Search for the cell housing the specified text and yield its (X, Y) center coordinate. 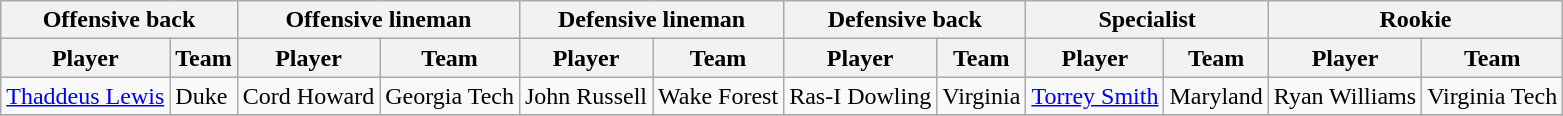
Offensive lineman (378, 20)
Virginia Tech (1492, 96)
Torrey Smith (1095, 96)
Duke (204, 96)
Ras-I Dowling (860, 96)
John Russell (586, 96)
Rookie (1415, 20)
Wake Forest (718, 96)
Specialist (1147, 20)
Cord Howard (308, 96)
Virginia (982, 96)
Defensive lineman (651, 20)
Defensive back (905, 20)
Maryland (1216, 96)
Ryan Williams (1344, 96)
Thaddeus Lewis (86, 96)
Georgia Tech (450, 96)
Offensive back (120, 20)
